For the text-containing cell, return its midpoint in (x, y) coordinate format. 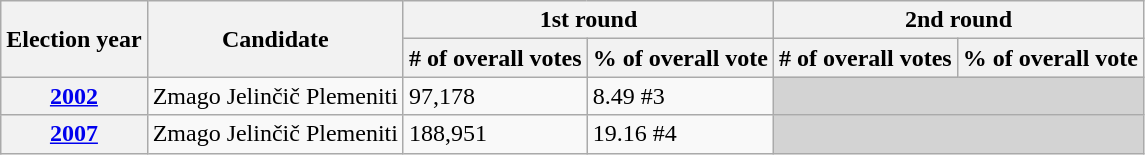
2007 (74, 134)
2002 (74, 96)
Candidate (275, 39)
Election year (74, 39)
188,951 (495, 134)
97,178 (495, 96)
19.16 #4 (680, 134)
2nd round (958, 20)
1st round (588, 20)
8.49 #3 (680, 96)
